Scan for the cell matching the given text and deliver its [X, Y] coordinate at center. 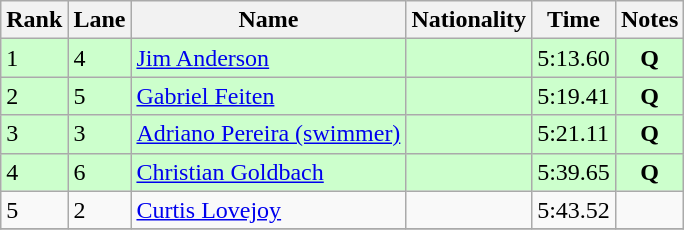
5:13.60 [574, 58]
Notes [649, 20]
5:39.65 [574, 172]
Name [268, 20]
Christian Goldbach [268, 172]
Curtis Lovejoy [268, 210]
6 [100, 172]
Nationality [469, 20]
Gabriel Feiten [268, 96]
Time [574, 20]
5:43.52 [574, 210]
1 [34, 58]
Jim Anderson [268, 58]
Lane [100, 20]
Adriano Pereira (swimmer) [268, 134]
5:19.41 [574, 96]
Rank [34, 20]
5:21.11 [574, 134]
